Output the (x, y) coordinate of the center of the cell containing the given text.  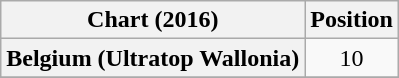
Belgium (Ultratop Wallonia) (153, 58)
Chart (2016) (153, 20)
10 (352, 58)
Position (352, 20)
